Locate the cell with the specified text and output its (x, y) center coordinate. 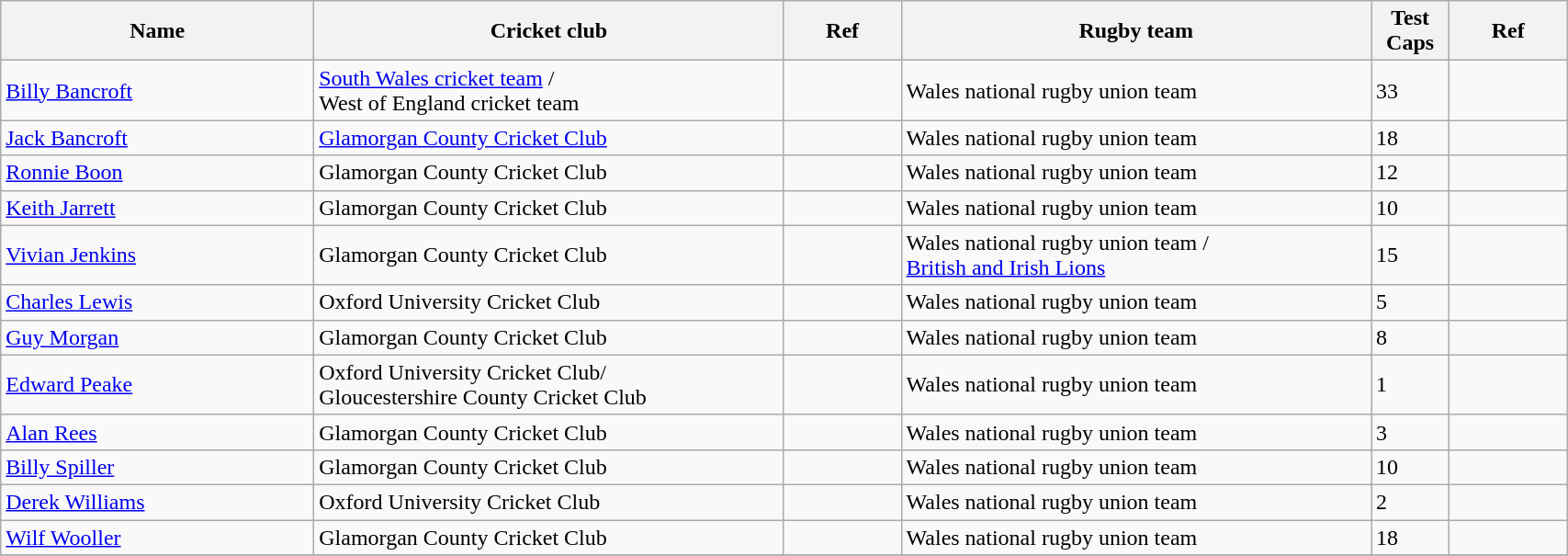
33 (1409, 90)
Charles Lewis (158, 302)
Test Caps (1409, 31)
3 (1409, 432)
Wales national rugby union team / British and Irish Lions (1135, 255)
1 (1409, 384)
Vivian Jenkins (158, 255)
Billy Bancroft (158, 90)
Oxford University Cricket Club/ Gloucestershire County Cricket Club (549, 384)
Edward Peake (158, 384)
Billy Spiller (158, 467)
Jack Bancroft (158, 138)
Cricket club (549, 31)
8 (1409, 337)
Guy Morgan (158, 337)
15 (1409, 255)
12 (1409, 173)
Ronnie Boon (158, 173)
Alan Rees (158, 432)
South Wales cricket team / West of England cricket team (549, 90)
5 (1409, 302)
Rugby team (1135, 31)
Keith Jarrett (158, 208)
2 (1409, 502)
Derek Williams (158, 502)
Wilf Wooller (158, 538)
Name (158, 31)
